Locate the cell with the specified text and output its (x, y) center coordinate. 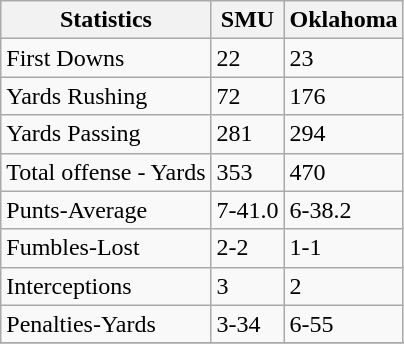
3 (248, 286)
353 (248, 172)
Interceptions (106, 286)
2-2 (248, 248)
281 (248, 134)
Punts-Average (106, 210)
Yards Passing (106, 134)
Penalties-Yards (106, 324)
6-38.2 (344, 210)
SMU (248, 20)
22 (248, 58)
Statistics (106, 20)
72 (248, 96)
7-41.0 (248, 210)
1-1 (344, 248)
Fumbles-Lost (106, 248)
3-34 (248, 324)
Oklahoma (344, 20)
294 (344, 134)
6-55 (344, 324)
2 (344, 286)
Yards Rushing (106, 96)
First Downs (106, 58)
Total offense - Yards (106, 172)
176 (344, 96)
23 (344, 58)
470 (344, 172)
